Scan for the cell matching the given text and deliver its [X, Y] coordinate at center. 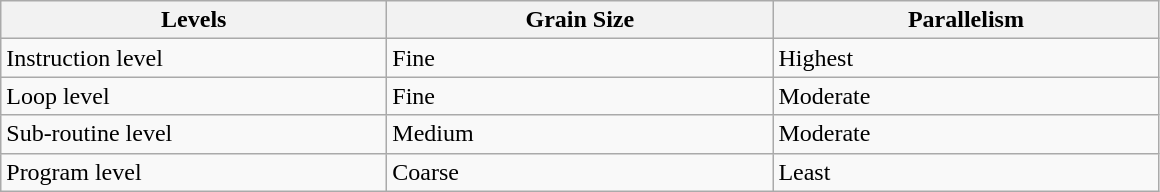
Highest [966, 58]
Coarse [580, 172]
Program level [194, 172]
Medium [580, 134]
Sub-routine level [194, 134]
Instruction level [194, 58]
Loop level [194, 96]
Parallelism [966, 20]
Levels [194, 20]
Grain Size [580, 20]
Least [966, 172]
